Find where the given text appears and provide that cell's center as (X, Y) coordinate. 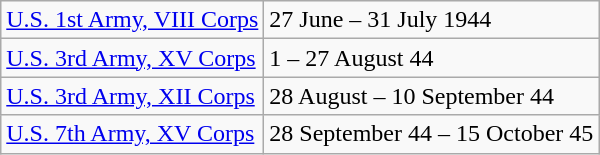
28 August – 10 September 44 (432, 96)
1 – 27 August 44 (432, 58)
U.S. 3rd Army, XV Corps (132, 58)
U.S. 7th Army, XV Corps (132, 134)
U.S. 1st Army, VIII Corps (132, 20)
U.S. 3rd Army, XII Corps (132, 96)
27 June – 31 July 1944 (432, 20)
28 September 44 – 15 October 45 (432, 134)
